Search for the cell housing the specified text and yield its (X, Y) center coordinate. 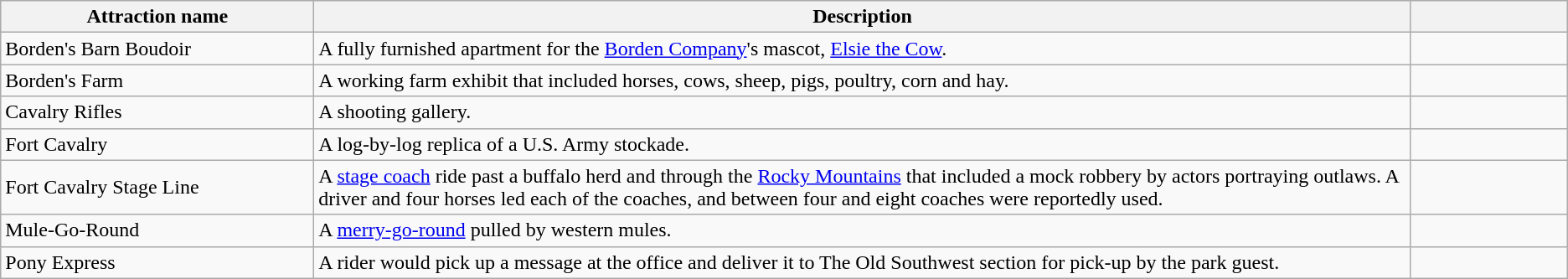
Attraction name (157, 17)
Description (863, 17)
Borden's Farm (157, 80)
A shooting gallery. (863, 112)
Borden's Barn Boudoir (157, 49)
A rider would pick up a message at the office and deliver it to The Old Southwest section for pick-up by the park guest. (863, 262)
Pony Express (157, 262)
Mule-Go-Round (157, 230)
Cavalry Rifles (157, 112)
A fully furnished apartment for the Borden Company's mascot, Elsie the Cow. (863, 49)
Fort Cavalry Stage Line (157, 188)
Fort Cavalry (157, 144)
A log-by-log replica of a U.S. Army stockade. (863, 144)
A working farm exhibit that included horses, cows, sheep, pigs, poultry, corn and hay. (863, 80)
A merry-go-round pulled by western mules. (863, 230)
